Locate the cell with the specified text and output its (x, y) center coordinate. 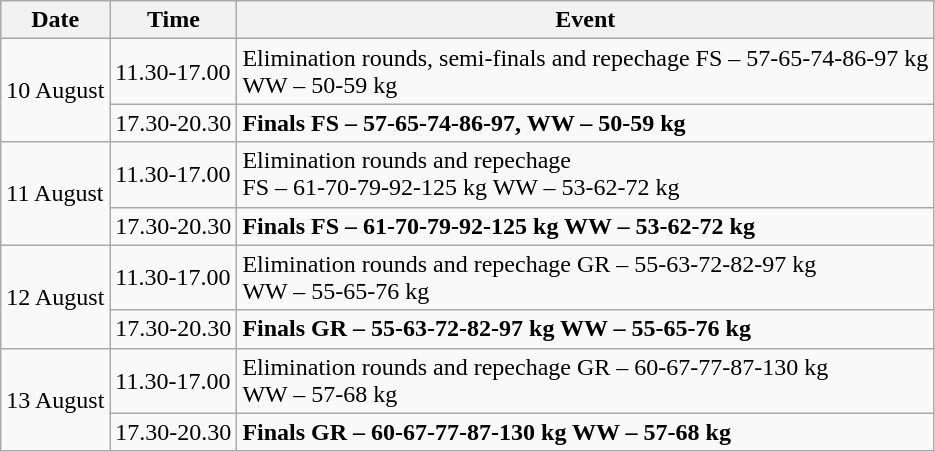
Event (586, 20)
Finals FS – 61-70-79-92-125 kg WW – 53-62-72 kg (586, 226)
Finals GR – 55-63-72-82-97 kg WW – 55-65-76 kg (586, 329)
Date (56, 20)
Elimination rounds, semi-finals and repechage FS – 57-65-74-86-97 kgWW – 50-59 kg (586, 72)
Elimination rounds and repechage GR – 60-67-77-87-130 kgWW – 57-68 kg (586, 380)
11 August (56, 194)
Finals GR – 60-67-77-87-130 kg WW – 57-68 kg (586, 432)
13 August (56, 400)
Elimination rounds and repechage GR – 55-63-72-82-97 kgWW – 55-65-76 kg (586, 278)
12 August (56, 296)
Time (174, 20)
10 August (56, 90)
Elimination rounds and repechageFS – 61-70-79-92-125 kg WW – 53-62-72 kg (586, 174)
Finals FS – 57-65-74-86-97, WW – 50-59 kg (586, 123)
